Return the [x, y] coordinate for the center point of the cell that contains the specified text.  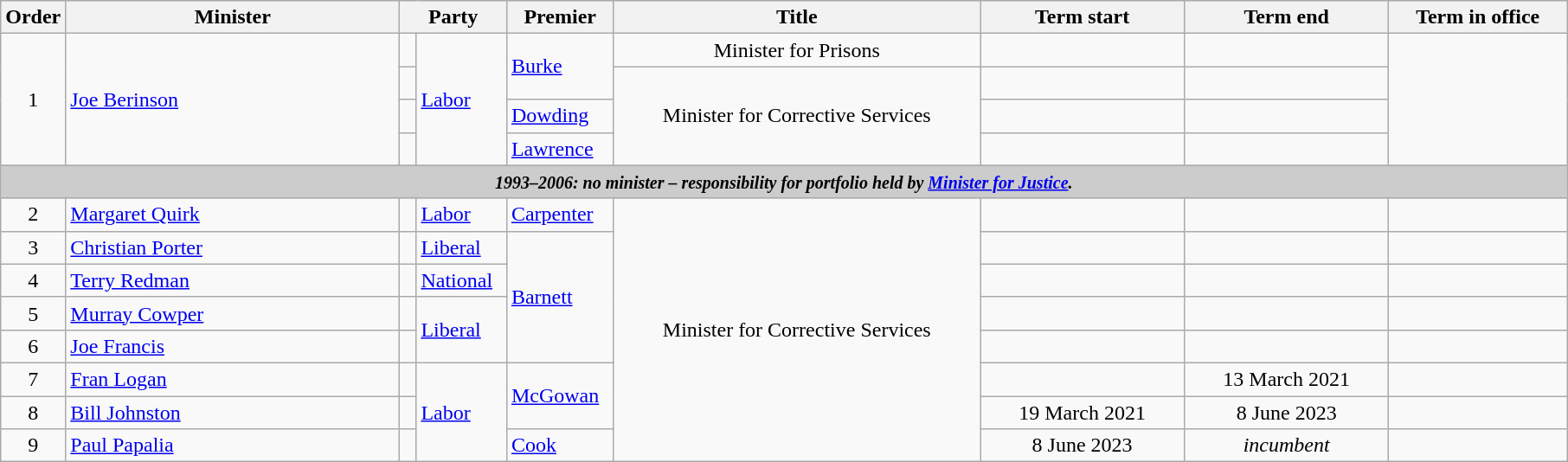
6 [33, 346]
1 [33, 99]
1993–2006: no minister – responsibility for portfolio held by Minister for Justice. [784, 182]
4 [33, 280]
Term end [1287, 17]
incumbent [1287, 446]
Murray Cowper [233, 313]
13 March 2021 [1287, 379]
Order [33, 17]
Margaret Quirk [233, 215]
9 [33, 446]
Premier [560, 17]
Party [453, 17]
Fran Logan [233, 379]
Terry Redman [233, 280]
7 [33, 379]
Lawrence [560, 149]
Title [797, 17]
McGowan [560, 395]
Paul Papalia [233, 446]
Term start [1083, 17]
National [462, 280]
Burke [560, 67]
Minister for Prisons [797, 50]
Minister [233, 17]
Dowding [560, 116]
Term in office [1478, 17]
Barnett [560, 297]
3 [33, 247]
Carpenter [560, 215]
2 [33, 215]
8 [33, 413]
Christian Porter [233, 247]
Bill Johnston [233, 413]
19 March 2021 [1083, 413]
Joe Francis [233, 346]
Cook [560, 446]
Joe Berinson [233, 99]
5 [33, 313]
